Determine the [X, Y] coordinate at the center of the cell enclosing the given text.  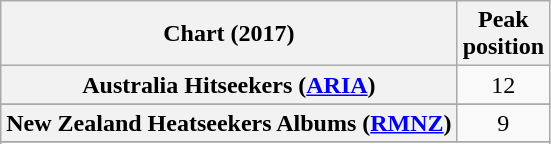
12 [503, 85]
Peak position [503, 34]
New Zealand Heatseekers Albums (RMNZ) [229, 123]
Chart (2017) [229, 34]
9 [503, 123]
Australia Hitseekers (ARIA) [229, 85]
